Extract the (x, y) coordinate from the center of the cell holding the provided text.  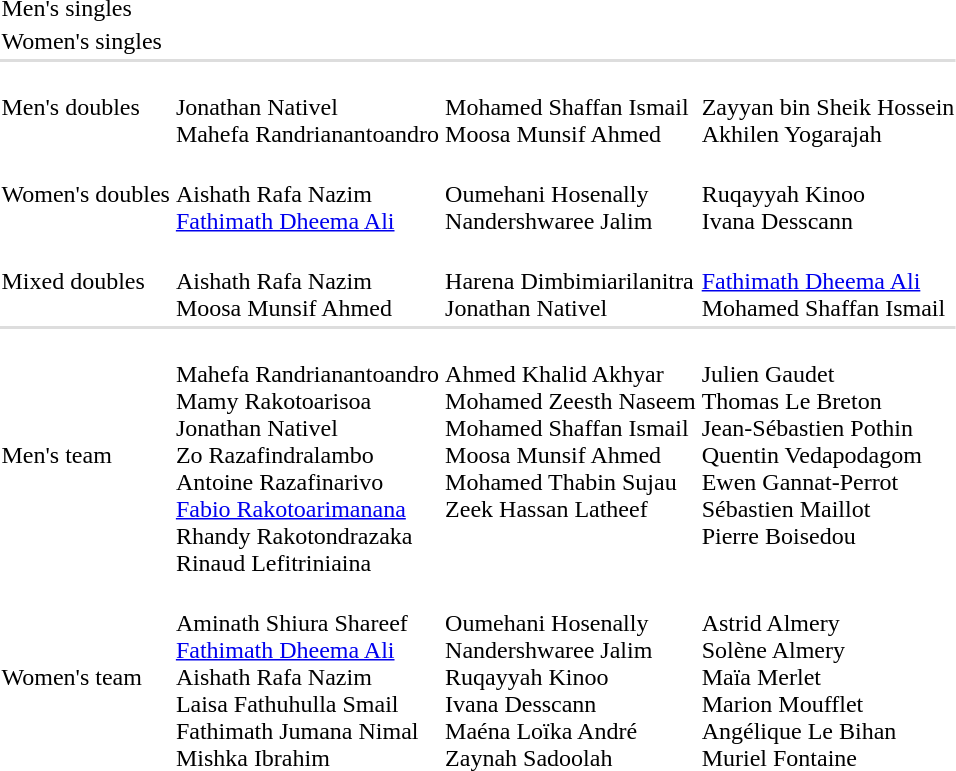
Julien GaudetThomas Le BretonJean-Sébastien PothinQuentin VedapodagomEwen Gannat-PerrotSébastien MaillotPierre Boisedou (828, 455)
Aishath Rafa NazimFathimath Dheema Ali (307, 194)
Women's doubles (86, 194)
Aishath Rafa NazimMoosa Munsif Ahmed (307, 281)
Fathimath Dheema AliMohamed Shaffan Ismail (828, 281)
Ahmed Khalid AkhyarMohamed Zeesth NaseemMohamed Shaffan IsmailMoosa Munsif AhmedMohamed Thabin SujauZeek Hassan Latheef (571, 455)
Ruqayyah KinooIvana Desscann (828, 194)
Men's doubles (86, 107)
Women's singles (86, 41)
Zayyan bin Sheik HosseinAkhilen Yogarajah (828, 107)
Men's team (86, 455)
Mohamed Shaffan IsmailMoosa Munsif Ahmed (571, 107)
Harena DimbimiarilanitraJonathan Nativel (571, 281)
Jonathan NativelMahefa Randrianantoandro (307, 107)
Mixed doubles (86, 281)
Oumehani HosenallyNandershwaree Jalim (571, 194)
